Provide the (X, Y) coordinate of the cell's center where the given text is located.  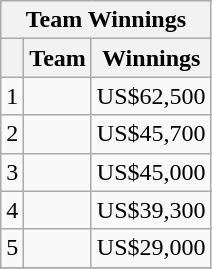
US$29,000 (151, 248)
Team Winnings (106, 20)
US$62,500 (151, 96)
1 (12, 96)
US$45,700 (151, 134)
US$45,000 (151, 172)
4 (12, 210)
Team (58, 58)
5 (12, 248)
US$39,300 (151, 210)
2 (12, 134)
Winnings (151, 58)
3 (12, 172)
